Return [X, Y] of the center of cell containing provided text 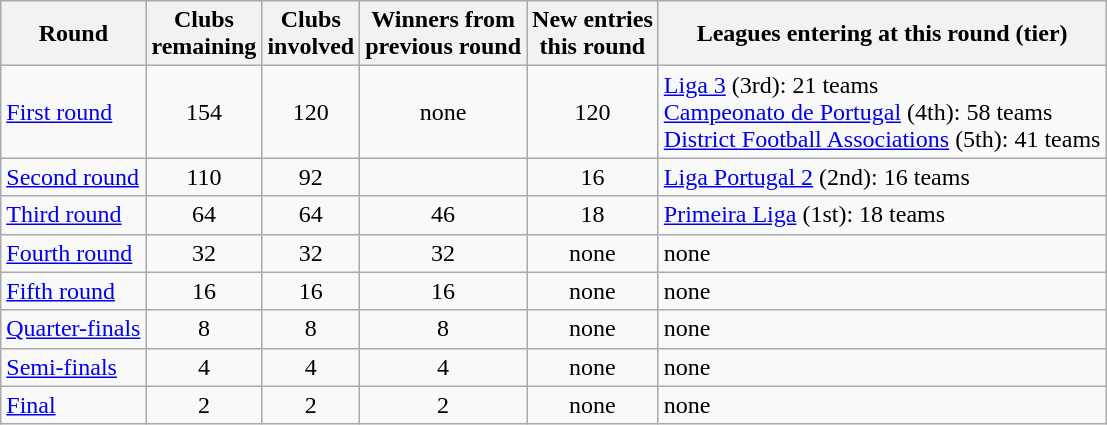
Final [74, 405]
Third round [74, 215]
Leagues entering at this round (tier) [882, 34]
Clubsremaining [204, 34]
Primeira Liga (1st): 18 teams [882, 215]
Quarter-finals [74, 329]
Liga Portugal 2 (2nd): 16 teams [882, 177]
First round [74, 112]
Second round [74, 177]
Winners fromprevious round [444, 34]
154 [204, 112]
92 [311, 177]
46 [444, 215]
Round [74, 34]
Semi-finals [74, 367]
New entriesthis round [593, 34]
Fifth round [74, 291]
18 [593, 215]
110 [204, 177]
Clubsinvolved [311, 34]
Fourth round [74, 253]
Liga 3 (3rd): 21 teamsCampeonato de Portugal (4th): 58 teamsDistrict Football Associations (5th): 41 teams [882, 112]
